Locate the cell with the specified text and output its [x, y] center coordinate. 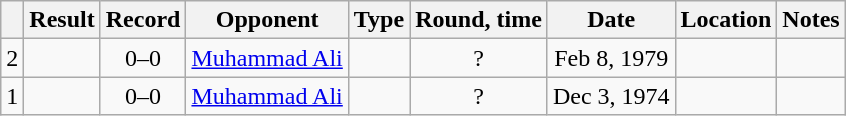
Date [611, 20]
2 [12, 58]
Type [378, 20]
Record [143, 20]
Dec 3, 1974 [611, 96]
Result [62, 20]
Feb 8, 1979 [611, 58]
1 [12, 96]
Location [726, 20]
Round, time [479, 20]
Opponent [267, 20]
Notes [811, 20]
